From the cell containing the given text, extract its center point as (x, y) coordinate. 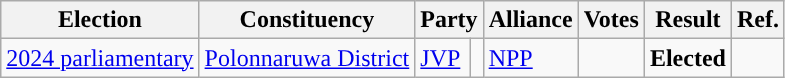
Alliance (530, 20)
Polonnaruwa District (307, 58)
Party (449, 20)
Ref. (758, 20)
JVP (443, 58)
Result (688, 20)
Constituency (307, 20)
Votes (611, 20)
NPP (530, 58)
Election (100, 20)
Elected (688, 58)
2024 parliamentary (100, 58)
